Identify which cell holds the provided text, then report its [X, Y] central coordinate. 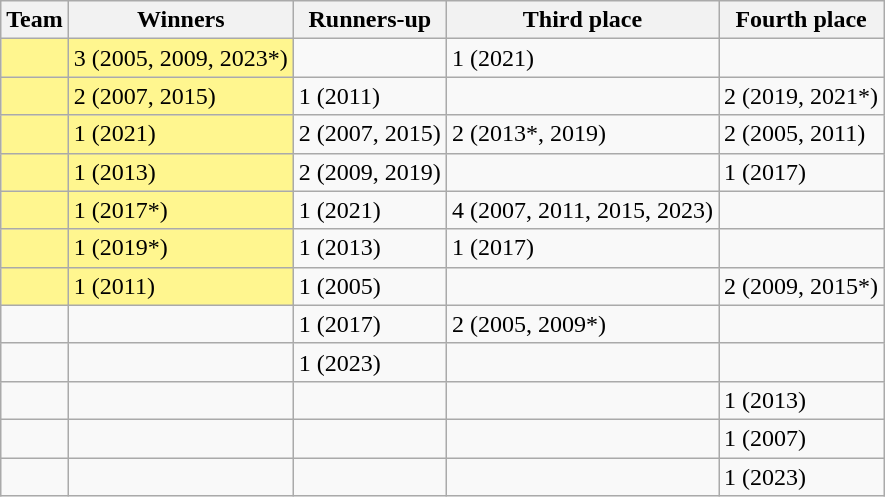
2 (2009, 2015*) [802, 286]
1 (2005) [370, 286]
2 (2009, 2019) [370, 172]
Third place [582, 20]
Runners-up [370, 20]
Team [35, 20]
1 (2019*) [180, 248]
2 (2013*, 2019) [582, 134]
4 (2007, 2011, 2015, 2023) [582, 210]
1 (2007) [802, 438]
Fourth place [802, 20]
Winners [180, 20]
2 (2019, 2021*) [802, 96]
1 (2017*) [180, 210]
2 (2005, 2009*) [582, 324]
3 (2005, 2009, 2023*) [180, 58]
2 (2005, 2011) [802, 134]
